Pinpoint the cell where the given text exists, returning its [x, y] midpoint coordinate. 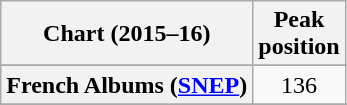
Chart (2015–16) [127, 34]
136 [299, 85]
French Albums (SNEP) [127, 85]
Peak position [299, 34]
